Locate the cell with the specified text and output its (x, y) center coordinate. 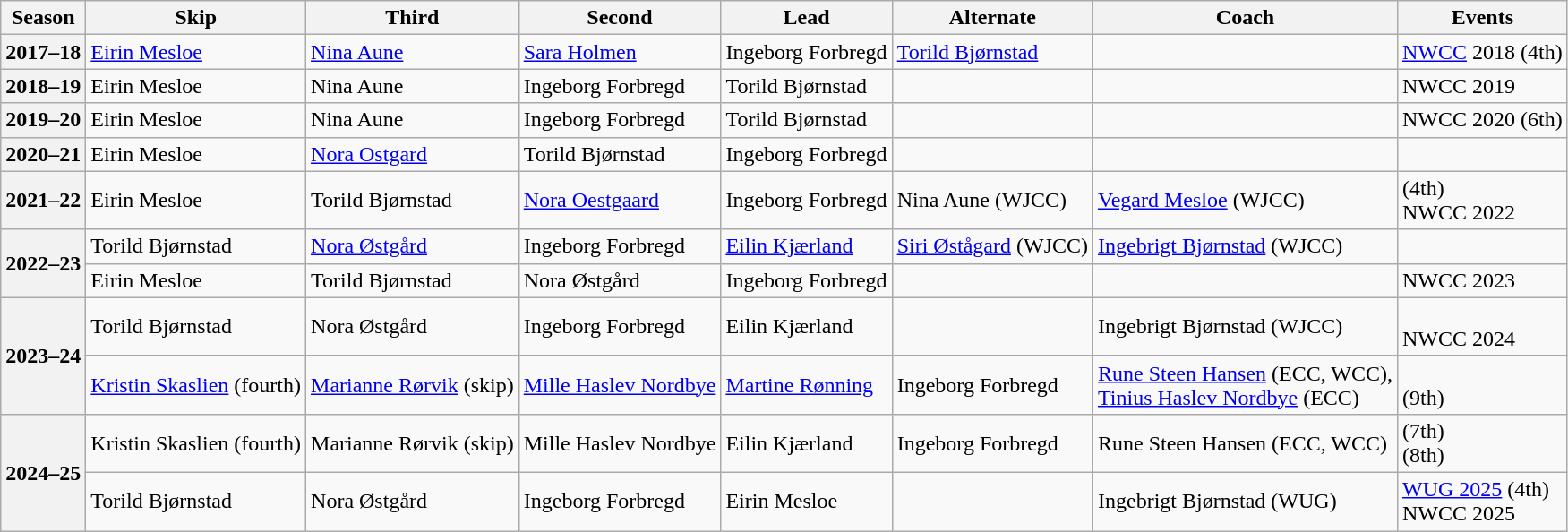
Rune Steen Hansen (ECC, WCC) (1246, 442)
Events (1482, 18)
(7th) (8th) (1482, 442)
NWCC 2024 (1482, 326)
2023–24 (43, 356)
Sara Holmen (620, 52)
NWCC 2020 (6th) (1482, 120)
Lead (806, 18)
(9th) (1482, 385)
2022–23 (43, 263)
Ingebrigt Bjørnstad (WUG) (1246, 502)
Nina Aune (WJCC) (992, 201)
Second (620, 18)
Coach (1246, 18)
(4th)NWCC 2022 (1482, 201)
NWCC 2019 (1482, 86)
2017–18 (43, 52)
Siri Østågard (WJCC) (992, 246)
Alternate (992, 18)
2019–20 (43, 120)
WUG 2025 (4th)NWCC 2025 (1482, 502)
NWCC 2018 (4th) (1482, 52)
Nora Oestgaard (620, 201)
Nora Ostgard (413, 154)
Third (413, 18)
2018–19 (43, 86)
2020–21 (43, 154)
2021–22 (43, 201)
Skip (196, 18)
NWCC 2023 (1482, 280)
Martine Rønning (806, 385)
2024–25 (43, 472)
Season (43, 18)
Rune Steen Hansen (ECC, WCC),Tinius Haslev Nordbye (ECC) (1246, 385)
Vegard Mesloe (WJCC) (1246, 201)
